Search for the cell housing the specified text and yield its (x, y) center coordinate. 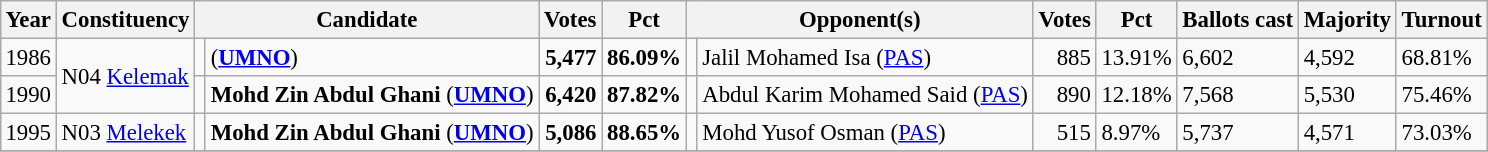
890 (1064, 95)
1995 (28, 133)
5,530 (1347, 95)
5,477 (570, 57)
6,602 (1238, 57)
6,420 (570, 95)
5,086 (570, 133)
68.81% (1442, 57)
Year (28, 20)
4,571 (1347, 133)
86.09% (644, 57)
515 (1064, 133)
Turnout (1442, 20)
Abdul Karim Mohamed Said (PAS) (865, 95)
13.91% (1136, 57)
Mohd Yusof Osman (PAS) (865, 133)
N04 Kelemak (125, 76)
N03 Melekek (125, 133)
5,737 (1238, 133)
885 (1064, 57)
1990 (28, 95)
Opponent(s) (860, 20)
Jalil Mohamed Isa (PAS) (865, 57)
75.46% (1442, 95)
12.18% (1136, 95)
(UMNO) (372, 57)
8.97% (1136, 133)
1986 (28, 57)
Ballots cast (1238, 20)
73.03% (1442, 133)
Majority (1347, 20)
Constituency (125, 20)
4,592 (1347, 57)
88.65% (644, 133)
Candidate (367, 20)
7,568 (1238, 95)
87.82% (644, 95)
